Capture the cell that displays the provided text and extract its [X, Y] central coordinate. 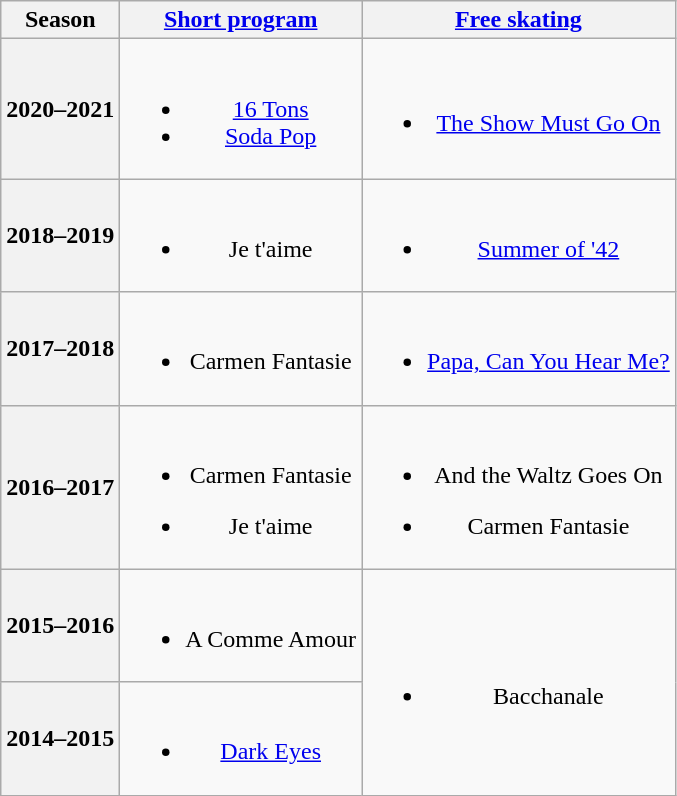
Bacchanale [519, 682]
2015–2016 [60, 626]
And the Waltz Goes On Carmen Fantasie [519, 487]
Summer of '42 [519, 236]
2014–2015 [60, 738]
Free skating [519, 20]
A Comme Amour [241, 626]
16 Tons Soda Pop [241, 109]
Dark Eyes [241, 738]
Season [60, 20]
Je t'aime [241, 236]
2020–2021 [60, 109]
The Show Must Go On [519, 109]
2016–2017 [60, 487]
Carmen Fantasie [241, 348]
2017–2018 [60, 348]
2018–2019 [60, 236]
Short program [241, 20]
Papa, Can You Hear Me? [519, 348]
Carmen Fantasie Je t'aime [241, 487]
